For the text-containing cell, return its midpoint in (x, y) coordinate format. 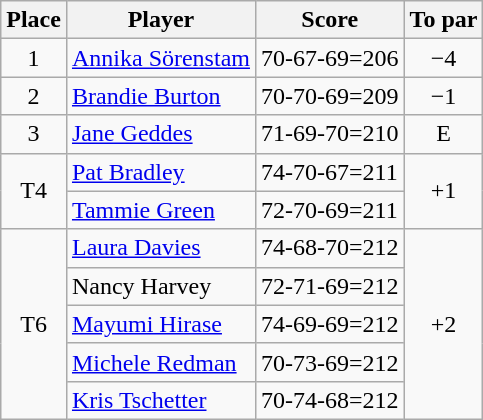
Annika Sörenstam (160, 58)
Tammie Green (160, 210)
74-69-69=212 (330, 324)
Player (160, 20)
70-73-69=212 (330, 362)
2 (34, 96)
Kris Tschetter (160, 400)
74-70-67=211 (330, 172)
Mayumi Hirase (160, 324)
E (444, 134)
−4 (444, 58)
74-68-70=212 (330, 248)
72-71-69=212 (330, 286)
Michele Redman (160, 362)
Score (330, 20)
72-70-69=211 (330, 210)
1 (34, 58)
+2 (444, 324)
Laura Davies (160, 248)
T6 (34, 324)
70-67-69=206 (330, 58)
−1 (444, 96)
70-70-69=209 (330, 96)
Place (34, 20)
Nancy Harvey (160, 286)
70-74-68=212 (330, 400)
Brandie Burton (160, 96)
+1 (444, 191)
71-69-70=210 (330, 134)
Pat Bradley (160, 172)
Jane Geddes (160, 134)
To par (444, 20)
T4 (34, 191)
3 (34, 134)
